Provide the (X, Y) coordinate of the cell's center where the given text is located.  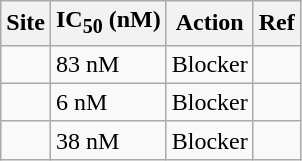
6 nM (108, 102)
38 nM (108, 140)
Ref (276, 23)
IC50 (nM) (108, 23)
Action (210, 23)
83 nM (108, 64)
Site (26, 23)
